Pinpoint the cell where the given text exists, returning its (X, Y) midpoint coordinate. 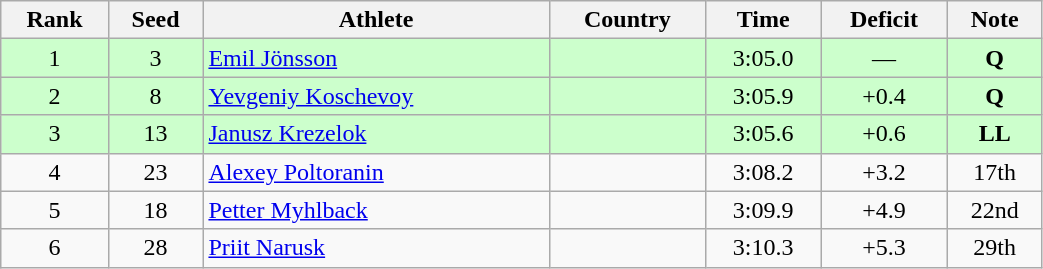
+3.2 (884, 172)
3:05.0 (764, 58)
Alexey Poltoranin (376, 172)
2 (55, 96)
Athlete (376, 20)
Priit Narusk (376, 248)
Deficit (884, 20)
+5.3 (884, 248)
3:08.2 (764, 172)
Country (628, 20)
Janusz Krezelok (376, 134)
17th (994, 172)
13 (156, 134)
29th (994, 248)
3:10.3 (764, 248)
28 (156, 248)
Note (994, 20)
Emil Jönsson (376, 58)
Petter Myhlback (376, 210)
23 (156, 172)
+0.6 (884, 134)
3:09.9 (764, 210)
18 (156, 210)
1 (55, 58)
Time (764, 20)
3:05.6 (764, 134)
8 (156, 96)
6 (55, 248)
5 (55, 210)
22nd (994, 210)
LL (994, 134)
+0.4 (884, 96)
— (884, 58)
+4.9 (884, 210)
Seed (156, 20)
Yevgeniy Koschevoy (376, 96)
4 (55, 172)
3:05.9 (764, 96)
Rank (55, 20)
